Return (x, y) of the center of cell containing provided text 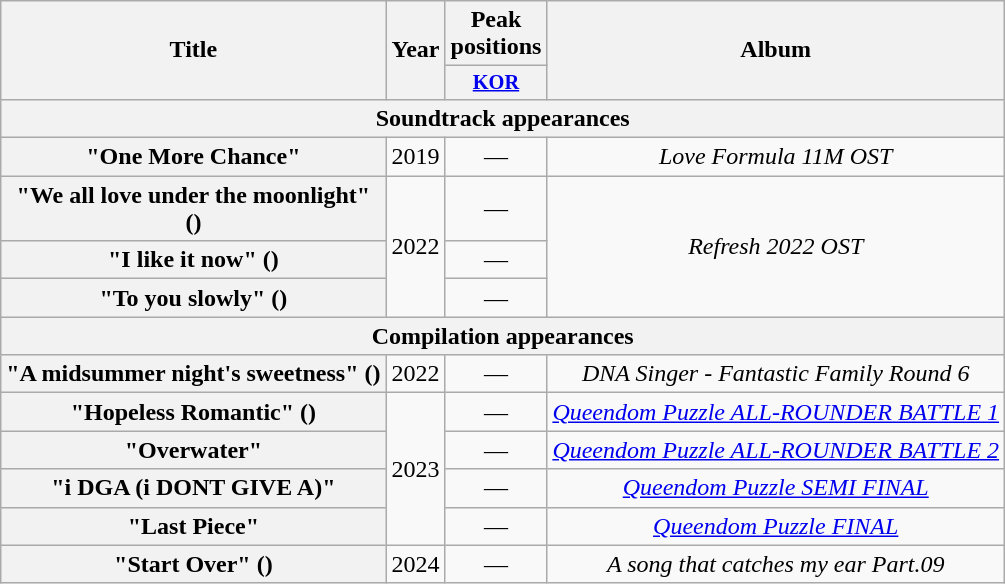
A song that catches my ear Part.09 (776, 564)
Refresh 2022 OST (776, 246)
"Start Over" () (194, 564)
2023 (416, 469)
KOR (496, 83)
"i DGA (i DONT GIVE A)" (194, 488)
"We all love under the moonlight" () (194, 208)
"Hopeless Romantic" () (194, 412)
"Overwater" (194, 450)
Peak positions (496, 34)
"To you slowly" () (194, 298)
Year (416, 50)
Compilation appearances (503, 336)
"I like it now" () (194, 260)
DNA Singer - Fantastic Family Round 6 (776, 374)
"Last Piece" (194, 526)
2019 (416, 157)
2024 (416, 564)
"One More Chance" (194, 157)
Queendom Puzzle FINAL (776, 526)
"A midsummer night's sweetness" () (194, 374)
Soundtrack appearances (503, 118)
Queendom Puzzle ALL-ROUNDER BATTLE 1 (776, 412)
Queendom Puzzle ALL-ROUNDER BATTLE 2 (776, 450)
Love Formula 11M OST (776, 157)
Queendom Puzzle SEMI FINAL (776, 488)
Album (776, 50)
Title (194, 50)
